From the cell containing the given text, extract its center point as (X, Y) coordinate. 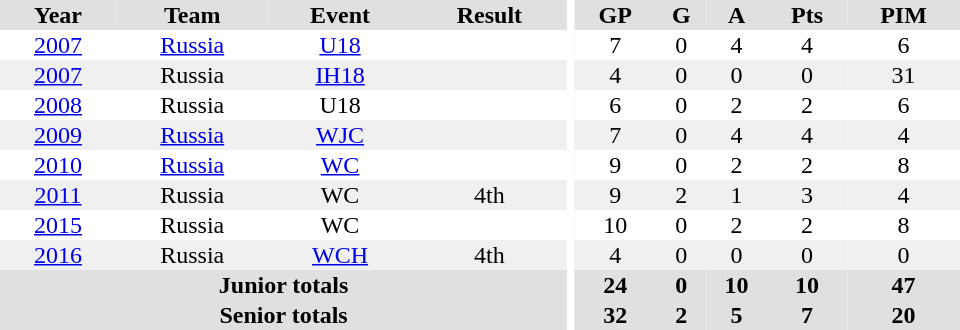
5 (736, 315)
32 (616, 315)
1 (736, 195)
PIM (904, 15)
24 (616, 285)
31 (904, 75)
2011 (58, 195)
2010 (58, 165)
Pts (807, 15)
GP (616, 15)
Junior totals (284, 285)
A (736, 15)
Year (58, 15)
2015 (58, 225)
20 (904, 315)
3 (807, 195)
2016 (58, 255)
2009 (58, 135)
WJC (340, 135)
Event (340, 15)
Senior totals (284, 315)
G (682, 15)
2008 (58, 105)
WCH (340, 255)
IH18 (340, 75)
Team (192, 15)
47 (904, 285)
Result (490, 15)
